For the text-containing cell, return its midpoint in (X, Y) coordinate format. 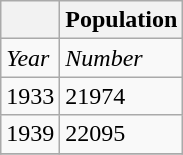
Number (122, 58)
1933 (30, 96)
Year (30, 58)
1939 (30, 134)
22095 (122, 134)
21974 (122, 96)
Population (122, 20)
